Return [x, y] of the center of cell containing provided text 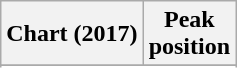
Peak position [189, 34]
Chart (2017) [72, 34]
